Extract the [x, y] coordinate from the center of the cell holding the provided text.  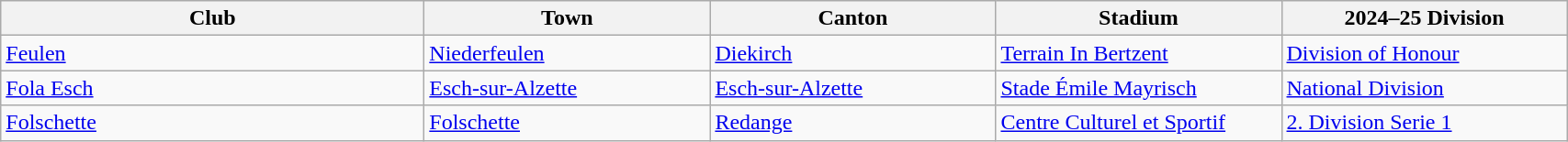
Stade Émile Mayrisch [1139, 88]
Centre Culturel et Sportif [1139, 123]
Stadium [1139, 18]
National Division [1424, 88]
2024–25 Division [1424, 18]
Feulen [213, 53]
Redange [852, 123]
Club [213, 18]
2. Division Serie 1 [1424, 123]
Canton [852, 18]
Fola Esch [213, 88]
Terrain In Bertzent [1139, 53]
Diekirch [852, 53]
Niederfeulen [568, 53]
Town [568, 18]
Division of Honour [1424, 53]
